Extract the (X, Y) coordinate from the center of the cell holding the provided text.  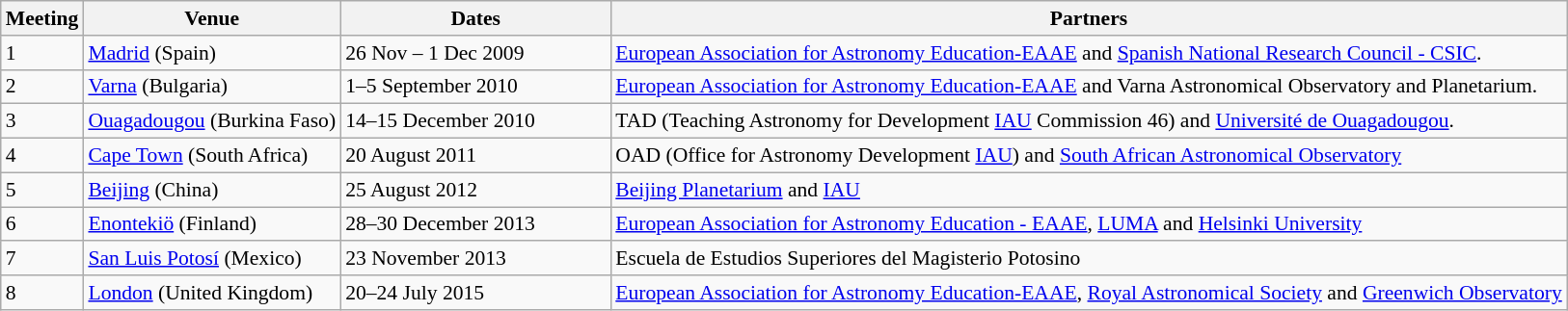
Madrid (Spain) (212, 53)
Dates (475, 18)
Beijing (China) (212, 190)
5 (42, 190)
Ouagadougou (Burkina Faso) (212, 121)
4 (42, 156)
1 (42, 53)
20 August 2011 (475, 156)
Cape Town (South Africa) (212, 156)
Beijing Planetarium and IAU (1089, 190)
Enontekiö (Finland) (212, 224)
6 (42, 224)
20–24 July 2015 (475, 293)
1–5 September 2010 (475, 87)
23 November 2013 (475, 259)
2 (42, 87)
25 August 2012 (475, 190)
26 Nov – 1 Dec 2009 (475, 53)
Escuela de Estudios Superiores del Magisterio Potosino (1089, 259)
14–15 December 2010 (475, 121)
London (United Kingdom) (212, 293)
Partners (1089, 18)
Venue (212, 18)
3 (42, 121)
San Luis Potosí (Mexico) (212, 259)
28–30 December 2013 (475, 224)
European Association for Astronomy Education-EAAE and Varna Astronomical Observatory and Planetarium. (1089, 87)
OAD (Office for Astronomy Development IAU) and South African Astronomical Observatory (1089, 156)
Meeting (42, 18)
TAD (Teaching Astronomy for Development IAU Commission 46) and Université de Ouagadougou. (1089, 121)
8 (42, 293)
European Association for Astronomy Education - EAAE, LUMA and Helsinki University (1089, 224)
European Association for Astronomy Education-EAAE, Royal Astronomical Society and Greenwich Observatory (1089, 293)
European Association for Astronomy Education-EAAE and Spanish National Research Council - CSIC. (1089, 53)
7 (42, 259)
Varna (Bulgaria) (212, 87)
